Extract the [x, y] coordinate from the center of the cell holding the provided text.  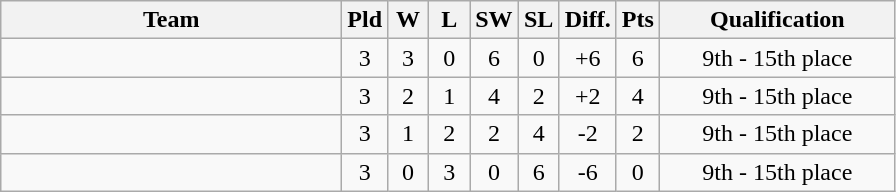
-2 [588, 134]
Pld [365, 20]
Diff. [588, 20]
L [450, 20]
Pts [638, 20]
+6 [588, 58]
Qualification [777, 20]
SL [538, 20]
W [408, 20]
Team [172, 20]
+2 [588, 96]
SW [494, 20]
-6 [588, 172]
